Capture the cell that displays the provided text and extract its (X, Y) central coordinate. 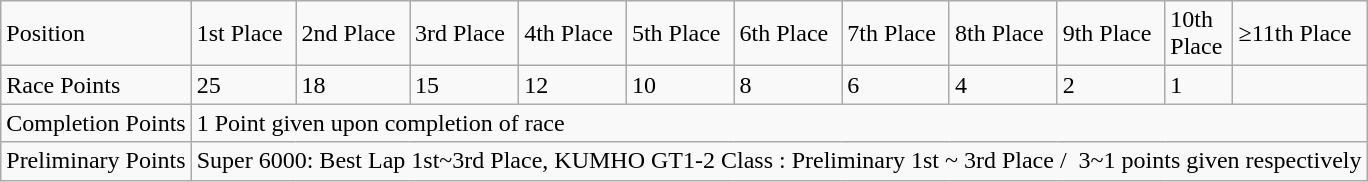
9th Place (1111, 34)
8th Place (1003, 34)
Preliminary Points (96, 161)
6 (896, 85)
25 (244, 85)
12 (573, 85)
1 Point given upon completion of race (779, 123)
5th Place (680, 34)
10 (680, 85)
4 (1003, 85)
Position (96, 34)
6th Place (788, 34)
Completion Points (96, 123)
Race Points (96, 85)
≥11th Place (1300, 34)
15 (464, 85)
8 (788, 85)
4th Place (573, 34)
2nd Place (352, 34)
3rd Place (464, 34)
7th Place (896, 34)
10thPlace (1199, 34)
18 (352, 85)
2 (1111, 85)
Super 6000: Best Lap 1st~3rd Place, KUMHO GT1-2 Class : Preliminary 1st ~ 3rd Place / 3~1 points given respectively (779, 161)
1st Place (244, 34)
1 (1199, 85)
